Search for the cell housing the specified text and yield its [x, y] center coordinate. 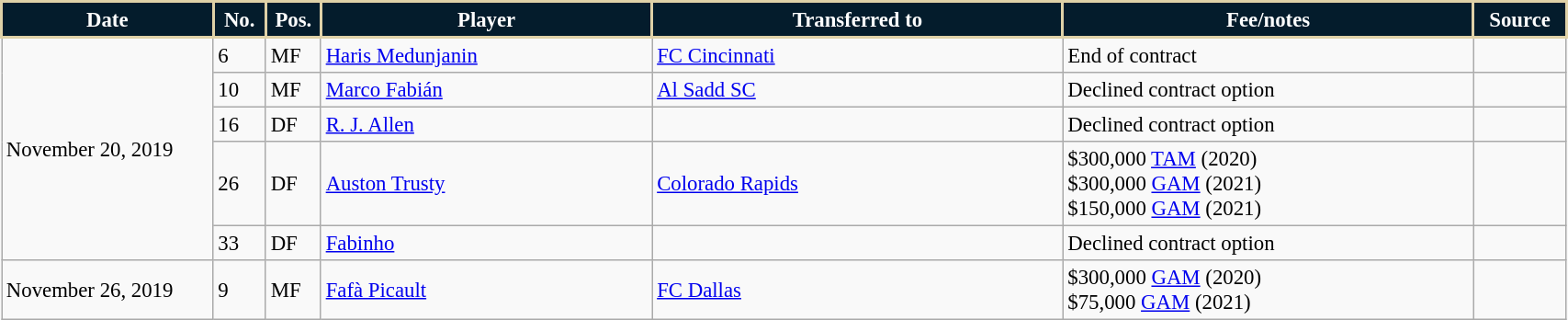
Colorado Rapids [858, 184]
10 [239, 90]
16 [239, 125]
Fee/notes [1268, 20]
Source [1519, 20]
Auston Trusty [487, 184]
$300,000 TAM (2020) $300,000 GAM (2021) $150,000 GAM (2021) [1268, 184]
Al Sadd SC [858, 90]
Haris Medunjanin [487, 55]
26 [239, 184]
6 [239, 55]
November 20, 2019 [108, 149]
Date [108, 20]
Pos. [293, 20]
Transferred to [858, 20]
No. [239, 20]
Player [487, 20]
Fabinho [487, 244]
R. J. Allen [487, 125]
FC Cincinnati [858, 55]
End of contract [1268, 55]
Marco Fabián [487, 90]
33 [239, 244]
